Determine the (x, y) coordinate at the center of the cell enclosing the given text.  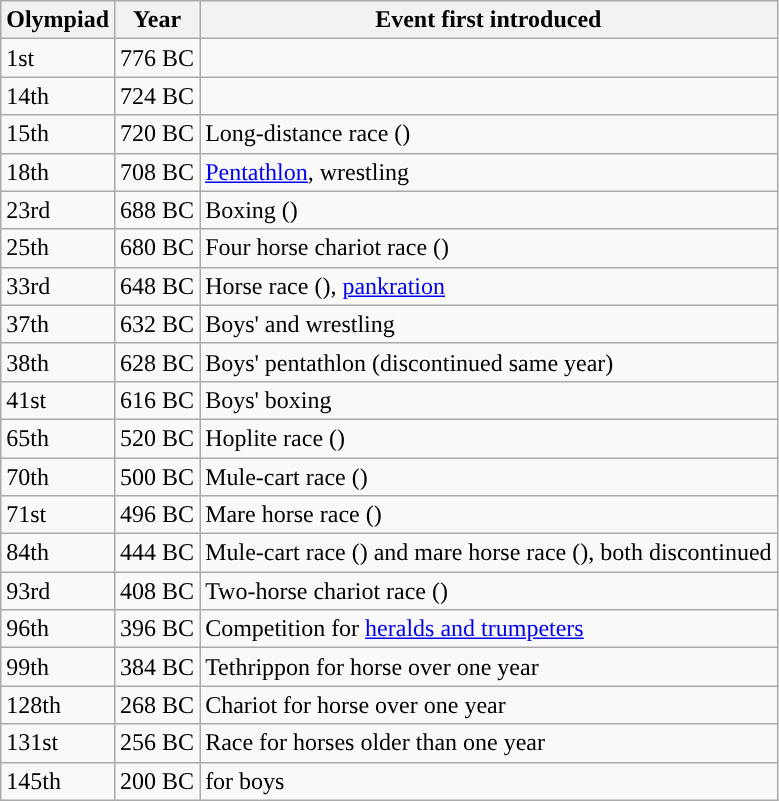
Four horse chariot race () (488, 248)
99th (58, 667)
23rd (58, 210)
71st (58, 515)
Event first introduced (488, 20)
Pentathlon, wrestling (488, 172)
680 BC (158, 248)
Hoplite race () (488, 438)
688 BC (158, 210)
Horse race (), pankration (488, 286)
65th (58, 438)
444 BC (158, 553)
396 BC (158, 629)
Boys' boxing (488, 400)
520 BC (158, 438)
38th (58, 362)
256 BC (158, 743)
41st (58, 400)
384 BC (158, 667)
496 BC (158, 515)
616 BC (158, 400)
Two-horse chariot race () (488, 591)
724 BC (158, 96)
96th (58, 629)
Olympiad (58, 20)
37th (58, 324)
Boys' pentathlon (discontinued same year) (488, 362)
200 BC (158, 781)
Tethrippon for horse over one year (488, 667)
Long-distance race () (488, 134)
25th (58, 248)
648 BC (158, 286)
18th (58, 172)
14th (58, 96)
628 BC (158, 362)
Mare horse race () (488, 515)
93rd (58, 591)
33rd (58, 286)
84th (58, 553)
408 BC (158, 591)
708 BC (158, 172)
Mule-cart race () (488, 477)
Year (158, 20)
Mule-cart race () and mare horse race (), both discontinued (488, 553)
268 BC (158, 705)
632 BC (158, 324)
Race for horses older than one year (488, 743)
for boys (488, 781)
720 BC (158, 134)
131st (58, 743)
776 BC (158, 58)
Boys' and wrestling (488, 324)
500 BC (158, 477)
145th (58, 781)
Chariot for horse over one year (488, 705)
1st (58, 58)
Competition for heralds and trumpeters (488, 629)
128th (58, 705)
Boxing () (488, 210)
70th (58, 477)
15th (58, 134)
